Output the (X, Y) coordinate of the center of the cell containing the given text.  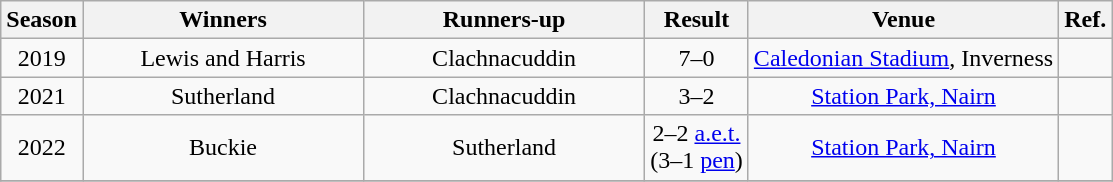
2021 (42, 96)
Result (697, 20)
Buckie (222, 148)
Winners (222, 20)
2019 (42, 58)
2022 (42, 148)
Ref. (1086, 20)
Lewis and Harris (222, 58)
2–2 a.e.t. (3–1 pen) (697, 148)
7–0 (697, 58)
Season (42, 20)
Caledonian Stadium, Inverness (903, 58)
3–2 (697, 96)
Venue (903, 20)
Runners-up (504, 20)
